From the cell containing the given text, extract its center point as [x, y] coordinate. 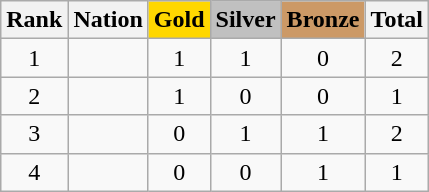
Silver [246, 20]
Total [397, 20]
Nation [108, 20]
Bronze [323, 20]
4 [34, 172]
3 [34, 134]
Rank [34, 20]
Gold [179, 20]
